Capture the cell that displays the provided text and extract its (X, Y) central coordinate. 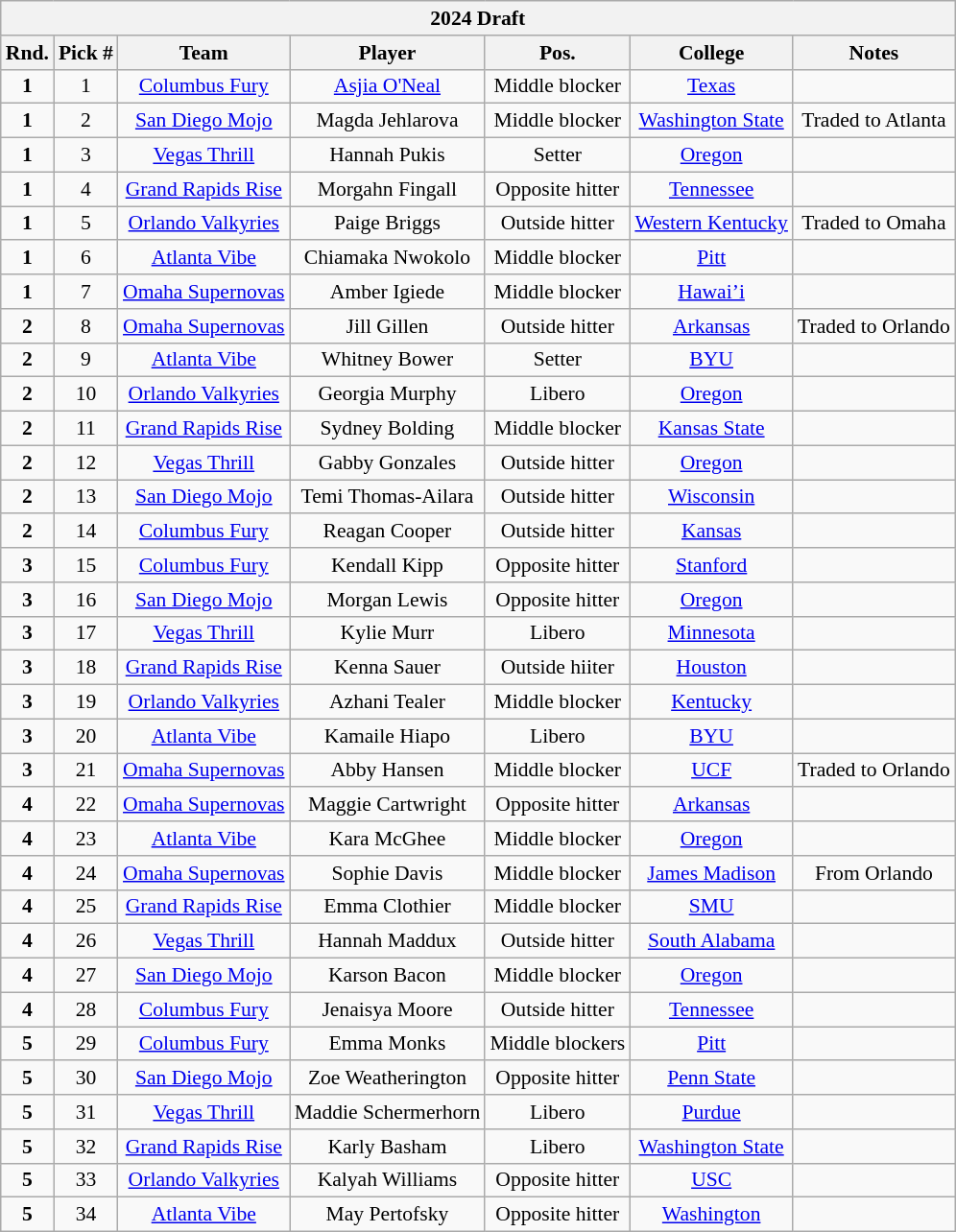
May Pertofsky (388, 1215)
Morgan Lewis (388, 600)
Jenaisya Moore (388, 1009)
Asjia O'Neal (388, 86)
31 (86, 1112)
Pick # (86, 53)
Pos. (557, 53)
21 (86, 770)
Hannah Pukis (388, 155)
Kamaile Hiapo (388, 736)
Sophie Davis (388, 873)
13 (86, 497)
Team (203, 53)
Maddie Schermerhorn (388, 1112)
Azhani Tealer (388, 702)
Maggie Cartwright (388, 805)
Wisconsin (711, 497)
2024 Draft (478, 18)
25 (86, 907)
Rnd. (27, 53)
USC (711, 1180)
College (711, 53)
19 (86, 702)
Temi Thomas-Ailara (388, 497)
Abby Hansen (388, 770)
Amber Igiede (388, 292)
Kentucky (711, 702)
30 (86, 1078)
Paige Briggs (388, 224)
Kendall Kipp (388, 565)
Georgia Murphy (388, 394)
Minnesota (711, 633)
9 (86, 360)
James Madison (711, 873)
11 (86, 429)
UCF (711, 770)
23 (86, 839)
Penn State (711, 1078)
Morgahn Fingall (388, 189)
14 (86, 532)
Traded to Atlanta (873, 121)
Gabby Gonzales (388, 462)
Stanford (711, 565)
20 (86, 736)
Purdue (711, 1112)
Jill Gillen (388, 326)
Chiamaka Nwokolo (388, 258)
32 (86, 1147)
24 (86, 873)
South Alabama (711, 941)
Emma Monks (388, 1044)
Kylie Murr (388, 633)
Magda Jehlarova (388, 121)
Kansas State (711, 429)
26 (86, 941)
Hawai’i (711, 292)
Whitney Bower (388, 360)
10 (86, 394)
27 (86, 976)
18 (86, 668)
Karly Basham (388, 1147)
8 (86, 326)
Hannah Maddux (388, 941)
Houston (711, 668)
Washington (711, 1215)
16 (86, 600)
Reagan Cooper (388, 532)
Notes (873, 53)
28 (86, 1009)
SMU (711, 907)
15 (86, 565)
Western Kentucky (711, 224)
Sydney Bolding (388, 429)
Texas (711, 86)
From Orlando (873, 873)
6 (86, 258)
29 (86, 1044)
7 (86, 292)
Kansas (711, 532)
34 (86, 1215)
Kenna Sauer (388, 668)
Middle blockers (557, 1044)
Emma Clothier (388, 907)
Player (388, 53)
22 (86, 805)
Outside hiiter (557, 668)
Karson Bacon (388, 976)
12 (86, 462)
Traded to Omaha (873, 224)
Zoe Weatherington (388, 1078)
17 (86, 633)
33 (86, 1180)
Kalyah Williams (388, 1180)
Kara McGhee (388, 839)
